Determine the (x, y) coordinate at the center of the cell enclosing the given text.  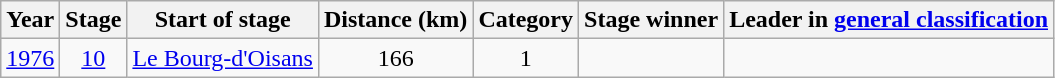
1976 (30, 58)
10 (94, 58)
Category (526, 20)
Start of stage (223, 20)
166 (395, 58)
Le Bourg-d'Oisans (223, 58)
Distance (km) (395, 20)
Stage winner (652, 20)
Leader in general classification (889, 20)
Year (30, 20)
Stage (94, 20)
1 (526, 58)
